Search for the cell housing the specified text and yield its [X, Y] center coordinate. 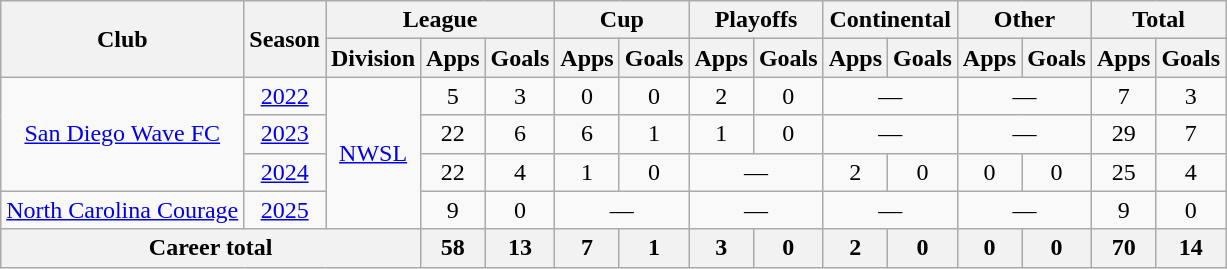
San Diego Wave FC [122, 134]
25 [1123, 172]
Club [122, 39]
Playoffs [756, 20]
70 [1123, 248]
Division [374, 58]
2022 [285, 96]
2023 [285, 134]
14 [1191, 248]
Other [1024, 20]
Total [1158, 20]
Career total [211, 248]
13 [520, 248]
2025 [285, 210]
NWSL [374, 153]
Continental [890, 20]
2024 [285, 172]
29 [1123, 134]
North Carolina Courage [122, 210]
Cup [622, 20]
5 [453, 96]
Season [285, 39]
58 [453, 248]
League [440, 20]
